Capture the cell that displays the provided text and extract its [X, Y] central coordinate. 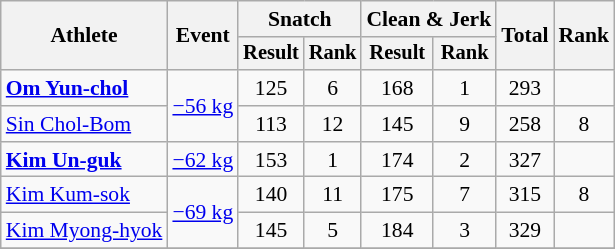
315 [524, 195]
3 [464, 231]
7 [464, 195]
Kim Un-guk [84, 160]
−69 kg [202, 212]
140 [271, 195]
125 [271, 88]
Athlete [84, 36]
−62 kg [202, 160]
Event [202, 36]
Clean & Jerk [428, 19]
174 [397, 160]
Om Yun-chol [84, 88]
327 [524, 160]
175 [397, 195]
153 [271, 160]
113 [271, 124]
Total [524, 36]
Snatch [300, 19]
5 [333, 231]
184 [397, 231]
−56 kg [202, 106]
6 [333, 88]
Kim Kum-sok [84, 195]
11 [333, 195]
293 [524, 88]
258 [524, 124]
168 [397, 88]
12 [333, 124]
Sin Chol-Bom [84, 124]
2 [464, 160]
329 [524, 231]
9 [464, 124]
Kim Myong-hyok [84, 231]
